Find where the given text appears and provide that cell's center as (X, Y) coordinate. 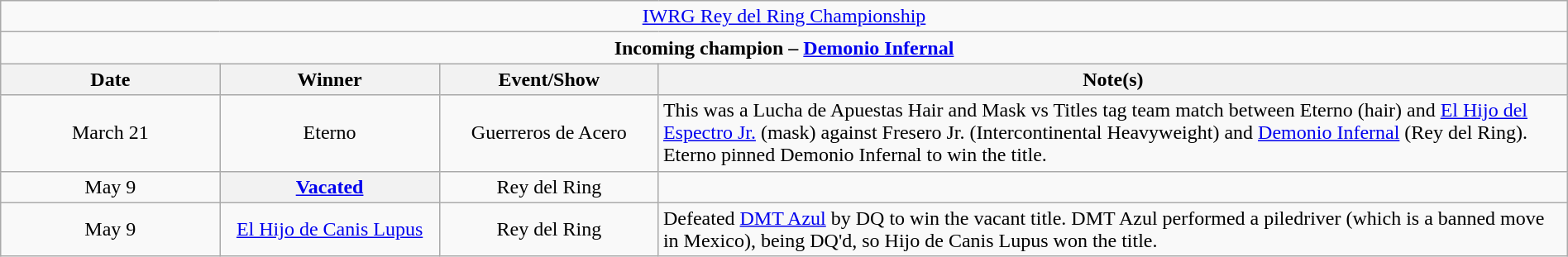
Note(s) (1113, 79)
IWRG Rey del Ring Championship (784, 17)
El Hijo de Canis Lupus (329, 230)
Guerreros de Acero (549, 133)
Eterno (329, 133)
Vacated (329, 187)
Winner (329, 79)
Incoming champion – Demonio Infernal (784, 48)
Date (111, 79)
March 21 (111, 133)
Event/Show (549, 79)
